Locate the cell with the specified text and output its (x, y) center coordinate. 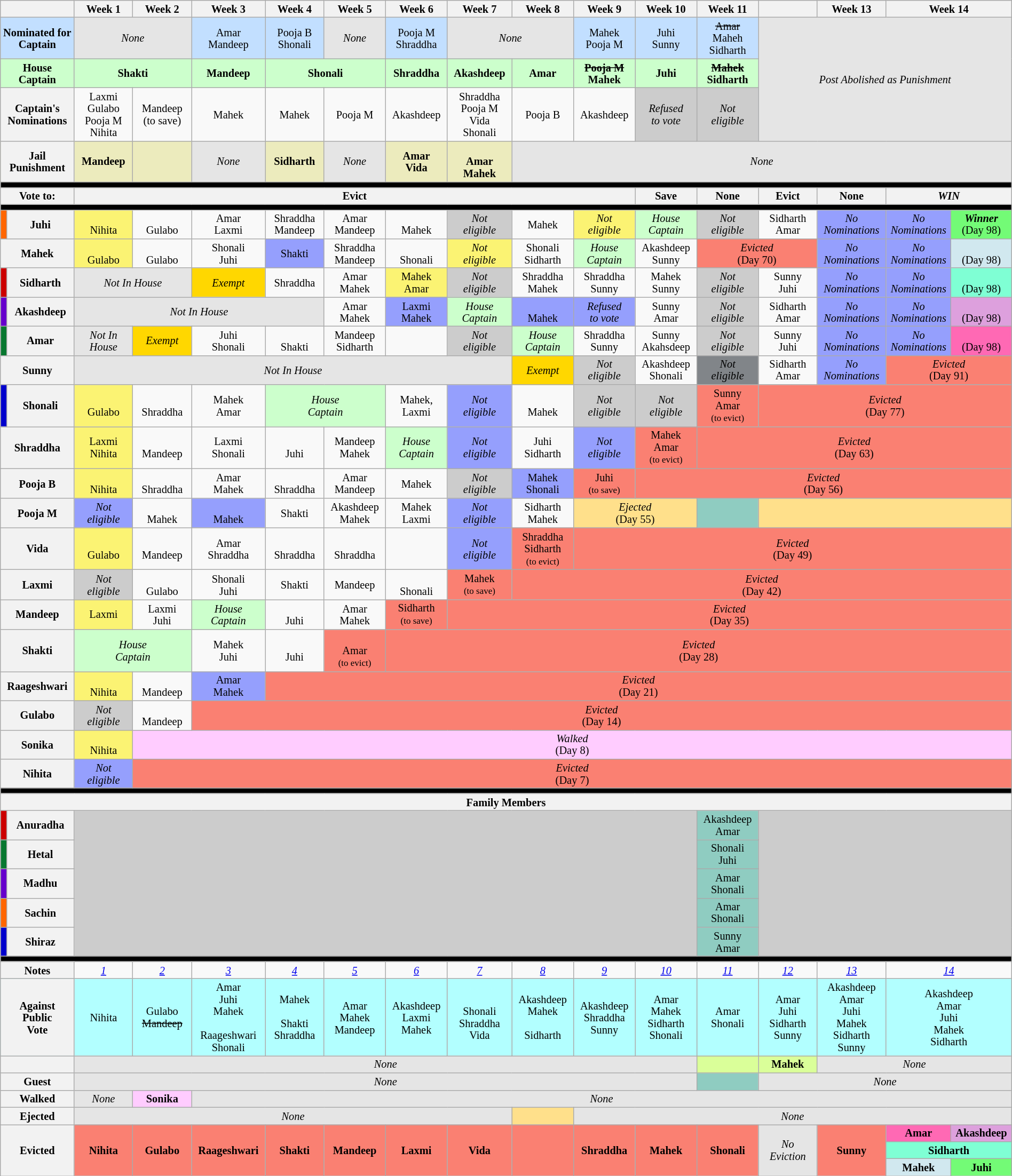
MahekSunny (666, 283)
AkashdeepSunny (666, 253)
MandeepMahek (354, 447)
AkashdeepLaxmiMahek (416, 1017)
AmarJuhiMahekRaageshwariShonali (228, 1017)
11 (727, 970)
Week 5 (354, 9)
Nominated forCaptain (37, 37)
Evicted(Day 70) (757, 253)
Pooja MMahek (604, 74)
LaxmiMahek (416, 312)
Amar(to evict) (354, 651)
Week 3 (228, 9)
AmarShraddha (228, 549)
Vote to: (37, 196)
Mandeep(to save) (162, 114)
Captain'sNominations (37, 114)
Week 8 (542, 9)
LaxmiShonali (228, 447)
Week 6 (416, 9)
Week 11 (727, 9)
JuhiShonali (228, 340)
AkashdeepMahekSidharth (542, 1017)
Evicted(Day 28) (698, 651)
LaxmiGulaboPooja MNihita (104, 114)
Week 2 (162, 9)
AkashdeepAmarJuhiMahekSidharth (949, 1017)
Week 7 (479, 9)
Ejected(Day 55) (635, 513)
MahekLaxmi (416, 513)
Evicted(Day 77) (885, 406)
AmarMahekMandeep (354, 1017)
Week 13 (852, 9)
AmarJuhiSidharth Sunny (788, 1017)
Evicted(Day 14) (602, 715)
Hetal (41, 854)
5 (354, 970)
9 (604, 970)
Evicted(Day 56) (823, 483)
ShonaliSidharth (542, 253)
Walked (37, 1099)
AkashdeepMahek (354, 513)
ShraddhaPooja MVidaShonali (479, 114)
WIN (949, 196)
Week 14 (949, 9)
Family Members (506, 802)
MahekSidharth (727, 74)
MahekShaktiShraddha (295, 1017)
LaxmiNihita (104, 447)
Anuradha (41, 825)
Pooja BShonali (295, 37)
4 (295, 970)
AgainstPublicVote (37, 1017)
JailPunishment (37, 161)
Madhu (41, 884)
SunnyAkahsdeep (666, 340)
Pooja MShraddha (416, 37)
Mahek,Laxmi (416, 406)
MandeepSidharth (354, 340)
Walked(Day 8) (572, 745)
Guest (37, 1082)
Juhi(to save) (604, 483)
MahekAmar(to evict) (666, 447)
Evicted(Day 21) (638, 686)
Winner(Day 98) (982, 224)
AkashdeepShraddhaSunny (604, 1017)
ShonaliShraddhaVida (479, 1017)
MahekJuhi (228, 651)
NoEviction (788, 1150)
GulaboMandeep (162, 1017)
Evicted(Day 63) (854, 447)
LaxmiJuhi (162, 614)
Week 9 (604, 9)
3 (228, 970)
ShraddhaMahek (542, 283)
Mahek(to save) (479, 584)
12 (788, 970)
Post Abolished as Punishment (885, 79)
JuhiSidharth (542, 447)
Evicted(Day 91) (949, 370)
SidharthMahek (542, 513)
Evicted(Day 42) (762, 584)
Week 4 (295, 9)
SunnyAmar(to evict) (727, 406)
AkashdeepAmarJuhiMahekSidharthSunny (852, 1017)
10 (666, 970)
Shiraz (41, 941)
Evicted(Day 7) (572, 774)
Sidharth(to save) (416, 614)
Evicted(Day 35) (729, 614)
7 (479, 970)
AmarLaxmi (228, 224)
JuhiSunny (666, 37)
AkashdeepShonali (666, 370)
ShraddhaSidharth (to evict) (542, 549)
MahekShonali (542, 483)
MahekPooja M (604, 37)
Week 1 (104, 9)
1 (104, 970)
AmarMahehSidharth (727, 37)
6 (416, 970)
Evicted(Day 49) (792, 549)
Save (666, 196)
Sachin (41, 912)
AmarMahekSidharth Shonali (666, 1017)
AkashdeepAmar (727, 825)
Evicted (37, 1150)
AmarVida (416, 161)
2 (162, 970)
14 (949, 970)
Ejected (37, 1116)
8 (542, 970)
Week 10 (666, 9)
13 (852, 970)
Notes (37, 970)
